Search for the cell housing the specified text and yield its [X, Y] center coordinate. 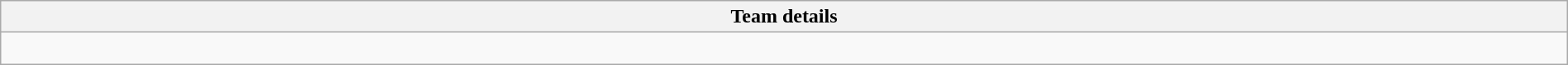
Team details [784, 17]
